Detect which cell encompasses the target text, then output its [x, y] center coordinate. 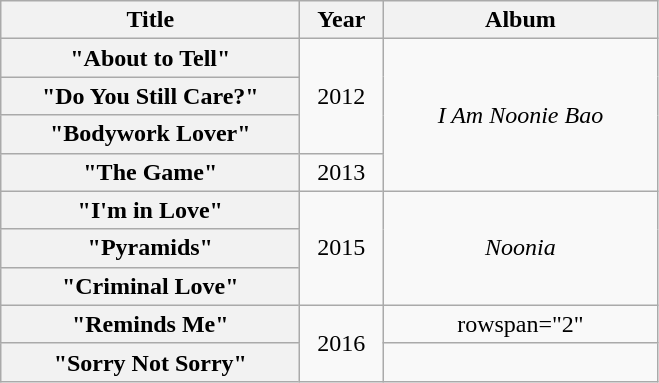
"The Game" [150, 172]
Year [342, 20]
"Criminal Love" [150, 286]
"I'm in Love" [150, 210]
2013 [342, 172]
"Reminds Me" [150, 324]
"Do You Still Care?" [150, 96]
2015 [342, 248]
2016 [342, 343]
"Bodywork Lover" [150, 134]
2012 [342, 96]
"Pyramids" [150, 248]
Title [150, 20]
I Am Noonie Bao [520, 115]
Noonia [520, 248]
Album [520, 20]
"About to Tell" [150, 58]
rowspan="2" [520, 324]
"Sorry Not Sorry" [150, 362]
